Extract the (X, Y) coordinate from the center of the cell holding the provided text.  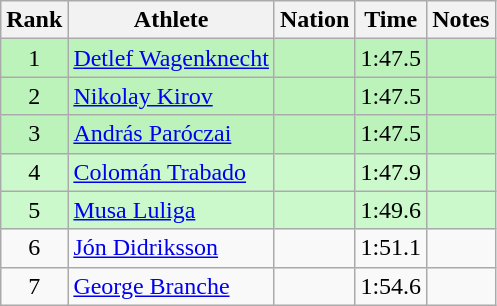
George Branche (172, 286)
7 (34, 286)
Nikolay Kirov (172, 96)
4 (34, 172)
Musa Luliga (172, 210)
1:54.6 (391, 286)
5 (34, 210)
Notes (461, 20)
Detlef Wagenknecht (172, 58)
András Paróczai (172, 134)
2 (34, 96)
1:51.1 (391, 248)
1:47.9 (391, 172)
Time (391, 20)
Rank (34, 20)
1:49.6 (391, 210)
Jón Didriksson (172, 248)
Athlete (172, 20)
Colomán Trabado (172, 172)
3 (34, 134)
1 (34, 58)
Nation (314, 20)
6 (34, 248)
